Return [X, Y] of the center of cell containing provided text 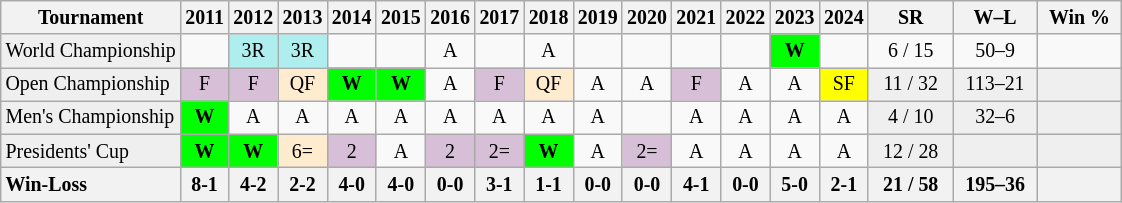
2019 [598, 18]
Win % [1079, 18]
Presidents' Cup [91, 152]
4 / 10 [910, 118]
2-1 [844, 184]
8-1 [204, 184]
2024 [844, 18]
50–9 [995, 50]
Win-Loss [91, 184]
113–21 [995, 84]
2021 [696, 18]
2017 [500, 18]
6 / 15 [910, 50]
32–6 [995, 118]
4-1 [696, 184]
21 / 58 [910, 184]
SR [910, 18]
World Championship [91, 50]
3-1 [500, 184]
2011 [204, 18]
2022 [746, 18]
2016 [450, 18]
Tournament [91, 18]
11 / 32 [910, 84]
2018 [548, 18]
2012 [254, 18]
Men's Championship [91, 118]
2-2 [302, 184]
2014 [352, 18]
2013 [302, 18]
Open Championship [91, 84]
5-0 [794, 184]
12 / 28 [910, 152]
2020 [646, 18]
6= [302, 152]
4-2 [254, 184]
195–36 [995, 184]
2023 [794, 18]
W–L [995, 18]
1-1 [548, 184]
2015 [400, 18]
SF [844, 84]
